Locate the cell with the specified text and output its [X, Y] center coordinate. 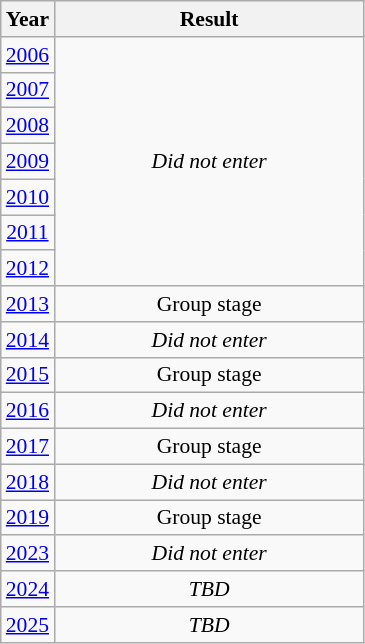
2007 [28, 90]
Year [28, 19]
Result [209, 19]
2013 [28, 304]
2009 [28, 162]
2015 [28, 375]
2014 [28, 340]
2016 [28, 411]
2011 [28, 233]
2017 [28, 447]
2025 [28, 625]
2006 [28, 55]
2019 [28, 518]
2018 [28, 482]
2023 [28, 554]
2010 [28, 197]
2024 [28, 589]
2012 [28, 269]
2008 [28, 126]
